Capture the cell that displays the provided text and extract its (X, Y) central coordinate. 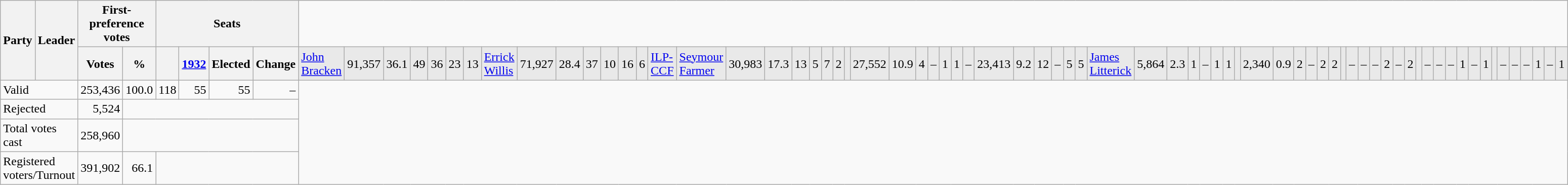
391,902 (100, 168)
118 (167, 90)
10.9 (903, 64)
ILP-CCF (662, 64)
36 (437, 64)
Party (18, 41)
1932 (194, 64)
Leader (56, 41)
66.1 (140, 168)
23,413 (994, 64)
5,524 (100, 109)
5,864 (1151, 64)
Errick Willis (499, 64)
Rejected (39, 109)
253,436 (100, 90)
23 (454, 64)
Change (276, 64)
30,983 (746, 64)
4 (922, 64)
36.1 (397, 64)
Elected (231, 64)
James Litterick (1111, 64)
9.2 (1024, 64)
Registered voters/Turnout (39, 168)
16 (627, 64)
Seymour Farmer (701, 64)
258,960 (100, 135)
First-preference votes (117, 24)
7 (827, 64)
71,927 (536, 64)
% (140, 64)
17.3 (778, 64)
0.9 (1283, 64)
28.4 (570, 64)
Valid (39, 90)
12 (1043, 64)
Votes (100, 64)
2,340 (1257, 64)
Total votes cast (39, 135)
27,552 (869, 64)
49 (419, 64)
100.0 (140, 90)
6 (643, 64)
Seats (227, 24)
37 (592, 64)
91,357 (364, 64)
10 (609, 64)
John Bracken (322, 64)
2.3 (1178, 64)
